Scan for the cell matching the given text and deliver its (x, y) coordinate at center. 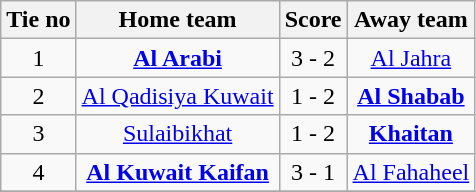
Al Shabab (411, 96)
2 (38, 96)
Tie no (38, 20)
Al Jahra (411, 58)
Khaitan (411, 134)
Al Qadisiya Kuwait (178, 96)
Al Fahaheel (411, 172)
Sulaibikhat (178, 134)
Al Kuwait Kaifan (178, 172)
3 (38, 134)
Home team (178, 20)
Away team (411, 20)
Score (313, 20)
3 - 2 (313, 58)
3 - 1 (313, 172)
Al Arabi (178, 58)
1 (38, 58)
4 (38, 172)
